Detect which cell encompasses the target text, then output its (x, y) center coordinate. 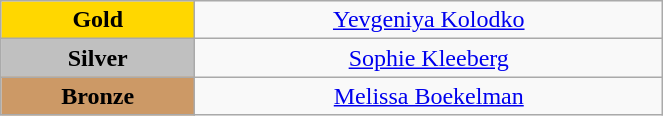
Gold (98, 20)
Sophie Kleeberg (429, 58)
Silver (98, 58)
Bronze (98, 96)
Melissa Boekelman (429, 96)
Yevgeniya Kolodko (429, 20)
